Determine the [X, Y] coordinate at the center of the cell enclosing the given text.  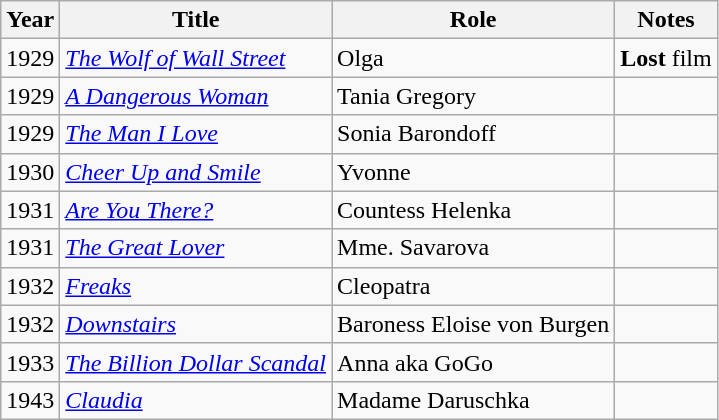
Are You There? [196, 210]
Countess Helenka [474, 210]
Tania Gregory [474, 96]
Cheer Up and Smile [196, 172]
Lost film [666, 58]
The Man I Love [196, 134]
Notes [666, 20]
The Great Lover [196, 248]
Claudia [196, 400]
Mme. Savarova [474, 248]
The Wolf of Wall Street [196, 58]
Madame Daruschka [474, 400]
A Dangerous Woman [196, 96]
Freaks [196, 286]
Cleopatra [474, 286]
1930 [30, 172]
Yvonne [474, 172]
Title [196, 20]
Olga [474, 58]
Baroness Eloise von Burgen [474, 324]
The Billion Dollar Scandal [196, 362]
Anna aka GoGo [474, 362]
Year [30, 20]
Downstairs [196, 324]
Sonia Barondoff [474, 134]
1943 [30, 400]
Role [474, 20]
1933 [30, 362]
